For the text-containing cell, return its midpoint in (X, Y) coordinate format. 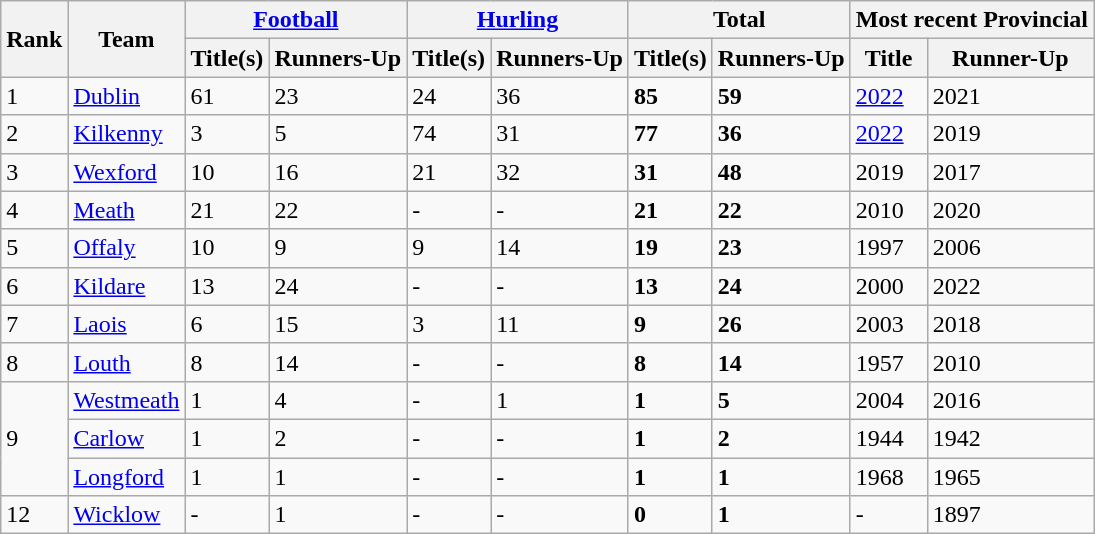
1942 (1010, 438)
2020 (1010, 210)
Hurling (518, 20)
Wexford (126, 172)
2017 (1010, 172)
Rank (34, 39)
32 (560, 172)
2003 (888, 324)
Carlow (126, 438)
2016 (1010, 400)
Westmeath (126, 400)
Kilkenny (126, 134)
Dublin (126, 96)
48 (781, 172)
0 (670, 515)
2000 (888, 286)
26 (781, 324)
2018 (1010, 324)
16 (338, 172)
1997 (888, 248)
15 (338, 324)
Longford (126, 477)
1944 (888, 438)
1968 (888, 477)
1965 (1010, 477)
Meath (126, 210)
74 (449, 134)
2006 (1010, 248)
Kildare (126, 286)
77 (670, 134)
19 (670, 248)
85 (670, 96)
61 (227, 96)
Most recent Provincial (972, 20)
Total (739, 20)
Laois (126, 324)
Title (888, 58)
2021 (1010, 96)
Offaly (126, 248)
Louth (126, 362)
1897 (1010, 515)
7 (34, 324)
59 (781, 96)
2004 (888, 400)
Football (296, 20)
12 (34, 515)
11 (560, 324)
Wicklow (126, 515)
Team (126, 39)
1957 (888, 362)
Runner-Up (1010, 58)
